Identify which cell holds the provided text, then report its [X, Y] central coordinate. 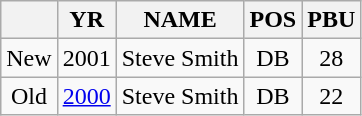
2001 [86, 58]
New [29, 58]
Old [29, 96]
POS [273, 20]
YR [86, 20]
22 [332, 96]
PBU [332, 20]
NAME [180, 20]
28 [332, 58]
2000 [86, 96]
